Determine the [x, y] coordinate at the center of the cell enclosing the given text.  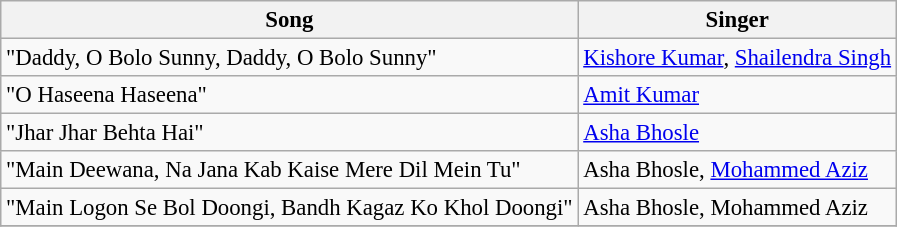
"O Haseena Haseena" [290, 95]
Song [290, 20]
Amit Kumar [737, 95]
Asha Bhosle [737, 133]
"Main Deewana, Na Jana Kab Kaise Mere Dil Mein Tu" [290, 170]
"Daddy, O Bolo Sunny, Daddy, O Bolo Sunny" [290, 58]
Singer [737, 20]
Kishore Kumar, Shailendra Singh [737, 58]
"Jhar Jhar Behta Hai" [290, 133]
"Main Logon Se Bol Doongi, Bandh Kagaz Ko Khol Doongi" [290, 208]
